Return the [x, y] coordinate for the center point of the cell that contains the specified text.  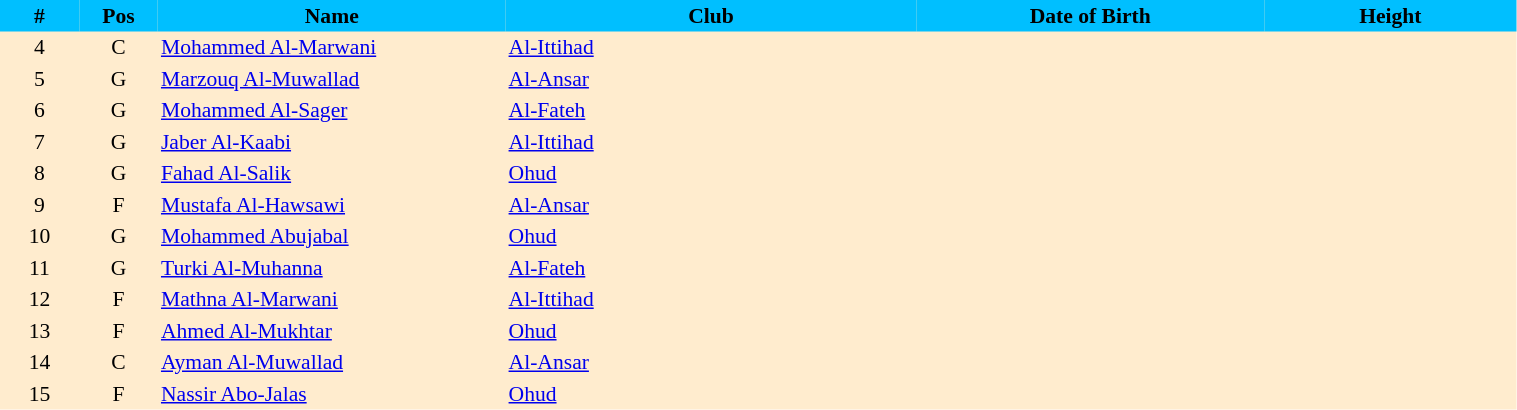
15 [40, 394]
Jaber Al-Kaabi [332, 142]
Name [332, 16]
Ahmed Al-Mukhtar [332, 331]
Nassir Abo-Jalas [332, 394]
Mohammed Abujabal [332, 236]
Mohammed Al-Marwani [332, 48]
# [40, 16]
Mathna Al-Marwani [332, 300]
Mohammed Al-Sager [332, 110]
Fahad Al-Salik [332, 174]
Height [1390, 16]
6 [40, 110]
Date of Birth [1090, 16]
12 [40, 300]
13 [40, 331]
14 [40, 362]
5 [40, 79]
11 [40, 268]
Mustafa Al-Hawsawi [332, 205]
Ayman Al-Muwallad [332, 362]
4 [40, 48]
Turki Al-Muhanna [332, 268]
Pos [118, 16]
7 [40, 142]
9 [40, 205]
8 [40, 174]
10 [40, 236]
Club [712, 16]
Marzouq Al-Muwallad [332, 79]
